Capture the cell that displays the provided text and extract its [X, Y] central coordinate. 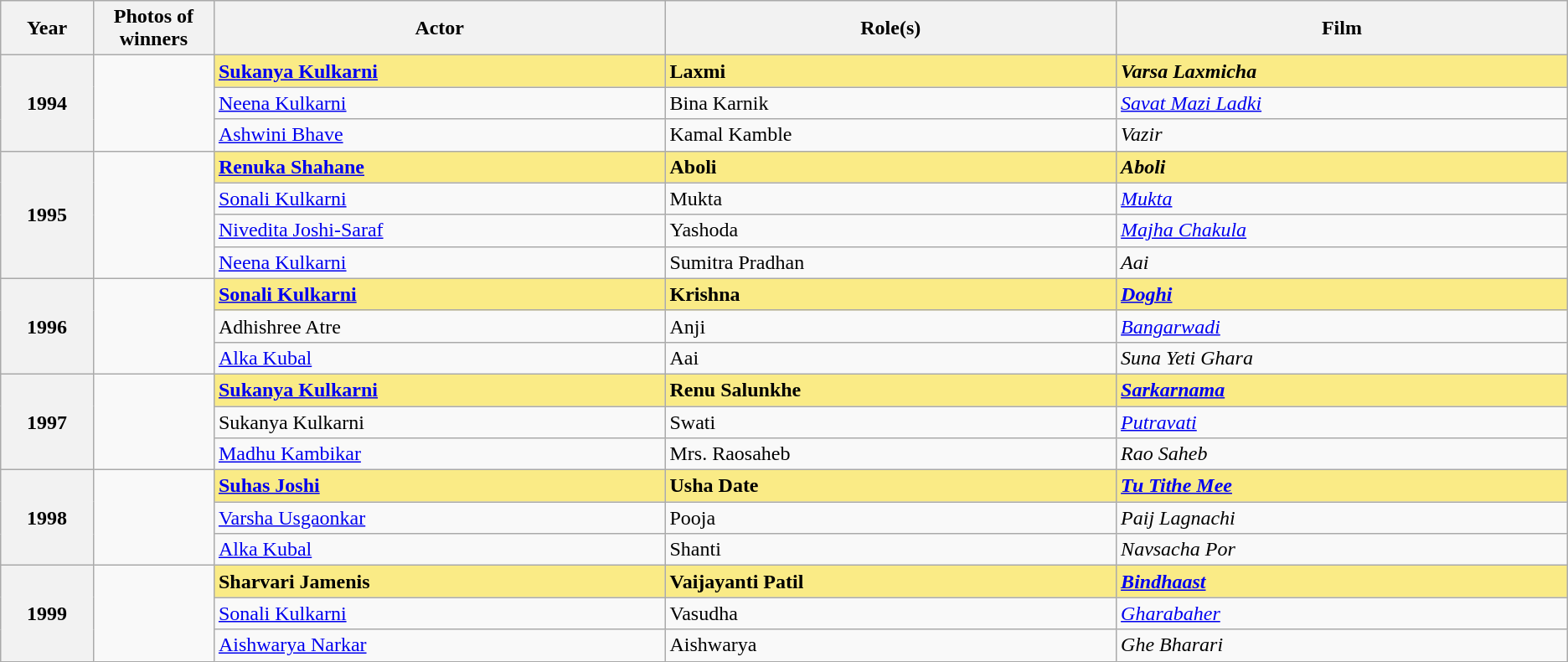
Navsacha Por [1342, 550]
Krishna [891, 294]
Gharabaher [1342, 613]
Varsa Laxmicha [1342, 71]
1999 [47, 613]
Usha Date [891, 486]
Rao Saheb [1342, 454]
Kamal Kamble [891, 135]
Renuka Shahane [439, 167]
Adhishree Atre [439, 326]
Sharvari Jamenis [439, 582]
Bindhaast [1342, 582]
Pooja [891, 518]
Nivedita Joshi-Saraf [439, 230]
1995 [47, 215]
Mrs. Raosaheb [891, 454]
Tu Tithe Mee [1342, 486]
Suna Yeti Ghara [1342, 358]
Suhas Joshi [439, 486]
Paij Lagnachi [1342, 518]
Photos of winners [153, 28]
1996 [47, 326]
Sumitra Pradhan [891, 262]
Aishwarya Narkar [439, 645]
Anji [891, 326]
Bina Karnik [891, 103]
Vasudha [891, 613]
Renu Salunkhe [891, 390]
Aishwarya [891, 645]
Swati [891, 422]
Role(s) [891, 28]
Ghe Bharari [1342, 645]
Vazir [1342, 135]
1997 [47, 422]
1994 [47, 103]
Year [47, 28]
Bangarwadi [1342, 326]
Ashwini Bhave [439, 135]
Varsha Usgaonkar [439, 518]
Laxmi [891, 71]
Film [1342, 28]
Putravati [1342, 422]
Majha Chakula [1342, 230]
Vaijayanti Patil [891, 582]
Yashoda [891, 230]
Doghi [1342, 294]
1998 [47, 518]
Actor [439, 28]
Sarkarnama [1342, 390]
Savat Mazi Ladki [1342, 103]
Madhu Kambikar [439, 454]
Shanti [891, 550]
